Return [x, y] of the center of cell containing provided text 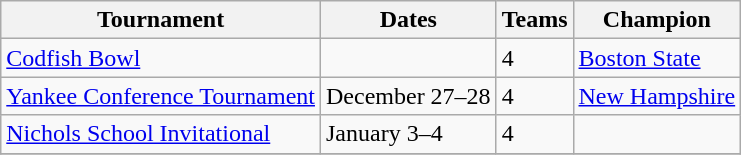
Teams [534, 20]
Yankee Conference Tournament [161, 96]
Nichols School Invitational [161, 134]
January 3–4 [408, 134]
Tournament [161, 20]
Boston State [657, 58]
New Hampshire [657, 96]
Codfish Bowl [161, 58]
December 27–28 [408, 96]
Dates [408, 20]
Champion [657, 20]
